Detect which cell encompasses the target text, then output its (x, y) center coordinate. 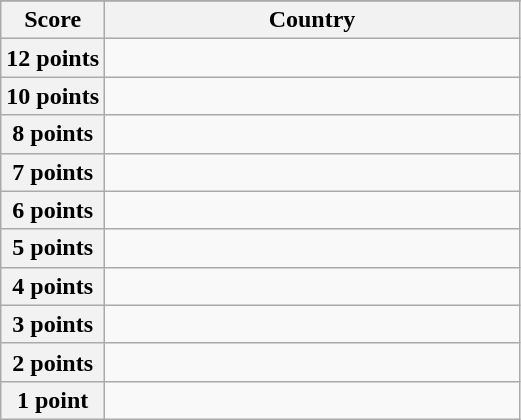
6 points (53, 210)
5 points (53, 248)
3 points (53, 324)
4 points (53, 286)
2 points (53, 362)
7 points (53, 172)
8 points (53, 134)
Country (312, 20)
Score (53, 20)
12 points (53, 58)
10 points (53, 96)
1 point (53, 400)
